Determine the (x, y) coordinate at the center of the cell enclosing the given text.  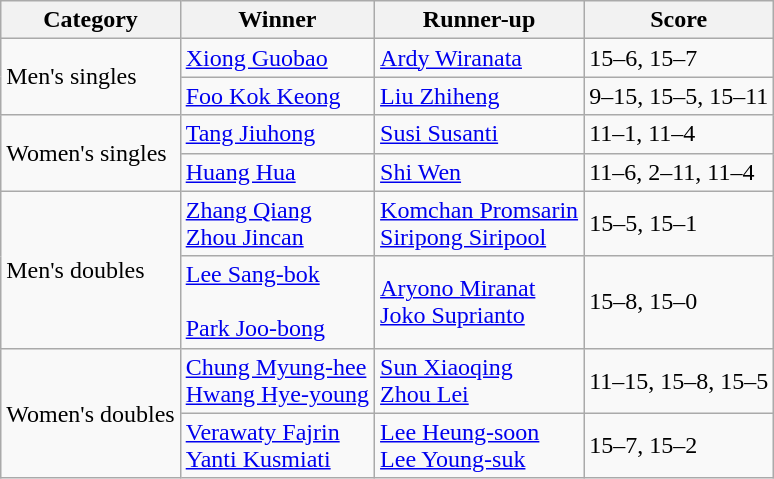
Runner-up (480, 20)
11–15, 15–8, 15–5 (679, 380)
Men's singles (90, 77)
Verawaty Fajrin Yanti Kusmiati (277, 446)
Winner (277, 20)
Chung Myung-hee Hwang Hye-young (277, 380)
Sun Xiaoqing Zhou Lei (480, 380)
Susi Susanti (480, 134)
Foo Kok Keong (277, 96)
Xiong Guobao (277, 58)
Komchan Promsarin Siripong Siripool (480, 224)
Aryono Miranat Joko Suprianto (480, 302)
Men's doubles (90, 270)
Lee Heung-soon Lee Young-suk (480, 446)
Category (90, 20)
Lee Sang-bok Park Joo-bong (277, 302)
Zhang Qiang Zhou Jincan (277, 224)
Women's doubles (90, 413)
Women's singles (90, 153)
Score (679, 20)
11–6, 2–11, 11–4 (679, 172)
Tang Jiuhong (277, 134)
Liu Zhiheng (480, 96)
15–6, 15–7 (679, 58)
Huang Hua (277, 172)
15–5, 15–1 (679, 224)
Ardy Wiranata (480, 58)
15–8, 15–0 (679, 302)
9–15, 15–5, 15–11 (679, 96)
11–1, 11–4 (679, 134)
Shi Wen (480, 172)
15–7, 15–2 (679, 446)
